Extract the (x, y) coordinate from the center of the cell holding the provided text.  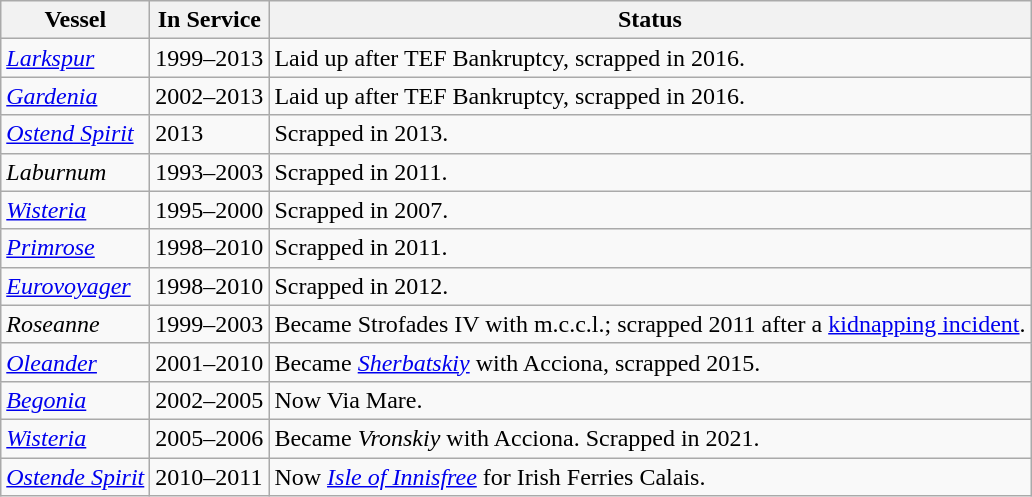
Roseanne (76, 324)
Larkspur (76, 58)
2002–2013 (210, 96)
1993–2003 (210, 172)
Became Vronskiy with Acciona. Scrapped in 2021. (650, 438)
Now Via Mare. (650, 400)
Vessel (76, 20)
Now Isle of Innisfree for Irish Ferries Calais. (650, 477)
Oleander (76, 362)
2001–2010 (210, 362)
Begonia (76, 400)
1995–2000 (210, 210)
2010–2011 (210, 477)
Primrose (76, 248)
In Service (210, 20)
Scrapped in 2007. (650, 210)
1999–2003 (210, 324)
2005–2006 (210, 438)
Became Strofades IV with m.c.c.l.; scrapped 2011 after a kidnapping incident. (650, 324)
2013 (210, 134)
Status (650, 20)
Laburnum (76, 172)
Gardenia (76, 96)
Ostend Spirit (76, 134)
Eurovoyager (76, 286)
Scrapped in 2012. (650, 286)
Ostende Spirit (76, 477)
2002–2005 (210, 400)
Became Sherbatskiy with Acciona, scrapped 2015. (650, 362)
1999–2013 (210, 58)
Scrapped in 2013. (650, 134)
